Provide the [X, Y] coordinate of the cell's center where the given text is located.  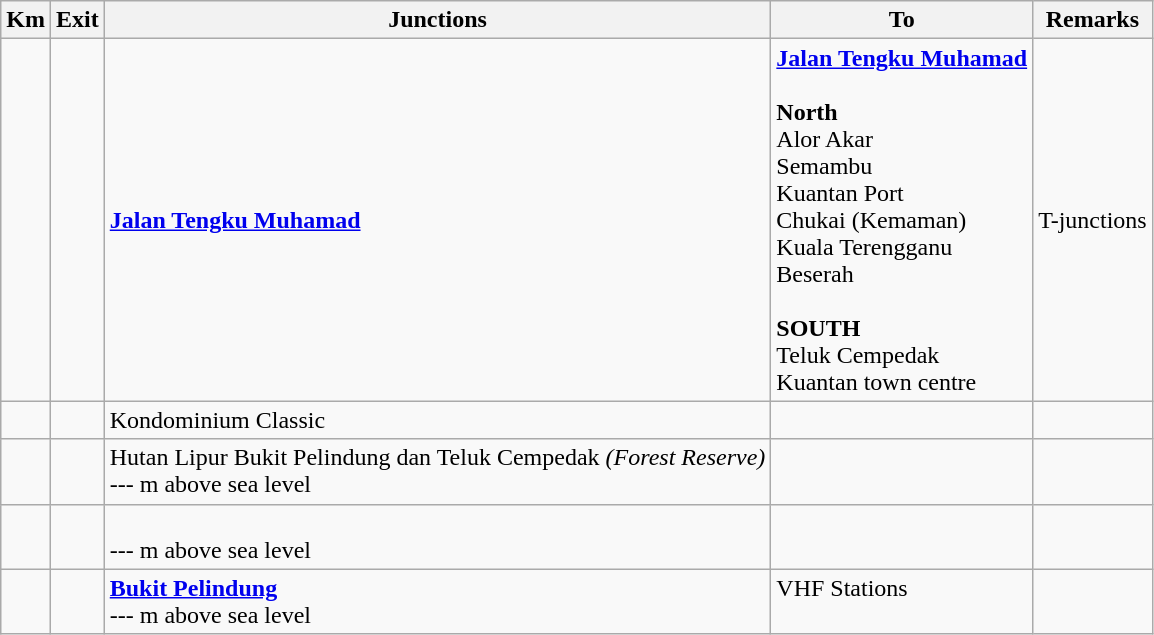
Jalan Tengku MuhamadNorth Alor Akar Semambu Kuantan Port Chukai (Kemaman) Kuala Terengganu Beserah SOUTH Teluk Cempedak Kuantan town centre [902, 220]
Kondominium Classic [438, 420]
Jalan Tengku Muhamad [438, 220]
--- m above sea level [438, 536]
Junctions [438, 20]
Remarks [1093, 20]
To [902, 20]
Exit [77, 20]
Bukit Pelindung--- m above sea level [438, 602]
T-junctions [1093, 220]
Hutan Lipur Bukit Pelindung dan Teluk Cempedak (Forest Reserve)--- m above sea level [438, 472]
Km [26, 20]
VHF Stations [902, 602]
